Provide the [X, Y] coordinate of the cell's center where the given text is located.  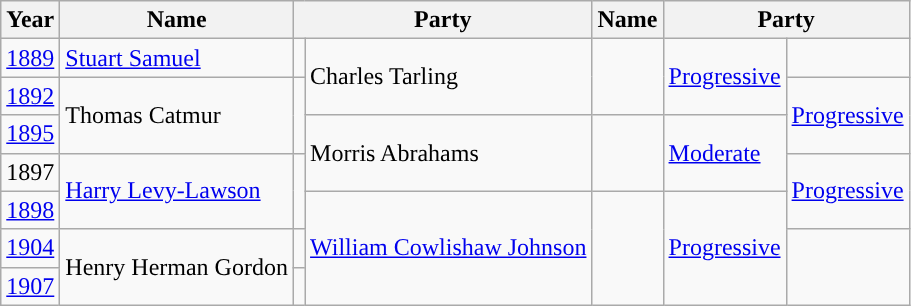
1889 [30, 58]
1907 [30, 286]
1898 [30, 210]
1897 [30, 172]
Henry Herman Gordon [177, 267]
1904 [30, 248]
1895 [30, 134]
Thomas Catmur [177, 115]
Stuart Samuel [177, 58]
Charles Tarling [448, 77]
Year [30, 20]
1892 [30, 96]
Harry Levy-Lawson [177, 191]
Morris Abrahams [448, 153]
Moderate [724, 153]
William Cowlishaw Johnson [448, 248]
